For the text-containing cell, return its midpoint in (X, Y) coordinate format. 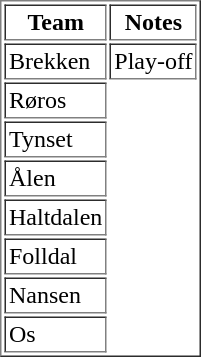
Ålen (55, 178)
Os (55, 334)
Tynset (55, 140)
Nansen (55, 296)
Team (55, 22)
Brekken (55, 62)
Play-off (154, 62)
Haltdalen (55, 218)
Røros (55, 100)
Notes (154, 22)
Folldal (55, 256)
